For the text-containing cell, return its midpoint in (x, y) coordinate format. 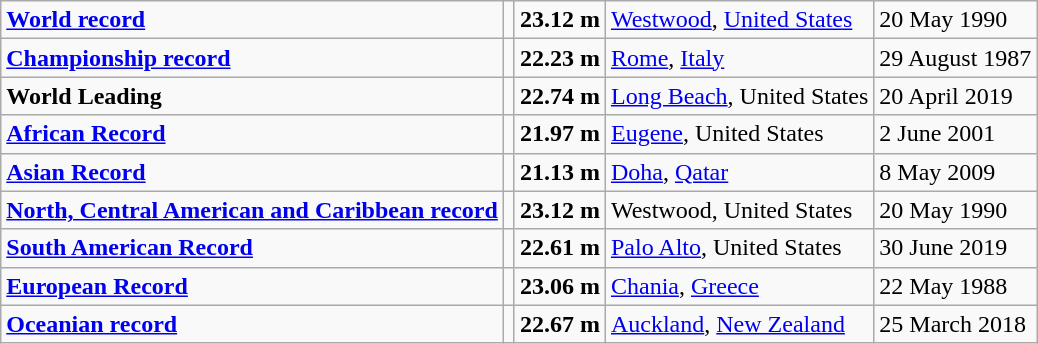
25 March 2018 (956, 324)
World Leading (252, 96)
North, Central American and Caribbean record (252, 210)
22.23 m (560, 58)
Chania, Greece (739, 286)
Auckland, New Zealand (739, 324)
Championship record (252, 58)
Doha, Qatar (739, 172)
30 June 2019 (956, 248)
South American Record (252, 248)
22.67 m (560, 324)
8 May 2009 (956, 172)
21.13 m (560, 172)
Eugene, United States (739, 134)
Palo Alto, United States (739, 248)
Rome, Italy (739, 58)
21.97 m (560, 134)
Asian Record (252, 172)
22.61 m (560, 248)
22 May 1988 (956, 286)
World record (252, 20)
2 June 2001 (956, 134)
20 April 2019 (956, 96)
African Record (252, 134)
Long Beach, United States (739, 96)
23.06 m (560, 286)
European Record (252, 286)
Oceanian record (252, 324)
29 August 1987 (956, 58)
22.74 m (560, 96)
